For the text-containing cell, return its midpoint in (x, y) coordinate format. 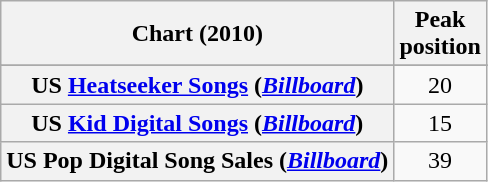
Chart (2010) (198, 34)
US Kid Digital Songs (Billboard) (198, 123)
39 (440, 161)
Peakposition (440, 34)
US Pop Digital Song Sales (Billboard) (198, 161)
15 (440, 123)
20 (440, 85)
US Heatseeker Songs (Billboard) (198, 85)
